Provide the (x, y) coordinate of the cell's center where the given text is located.  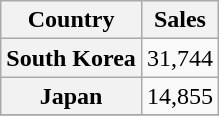
Japan (72, 96)
South Korea (72, 58)
Country (72, 20)
Sales (180, 20)
31,744 (180, 58)
14,855 (180, 96)
